Detect which cell encompasses the target text, then output its [x, y] center coordinate. 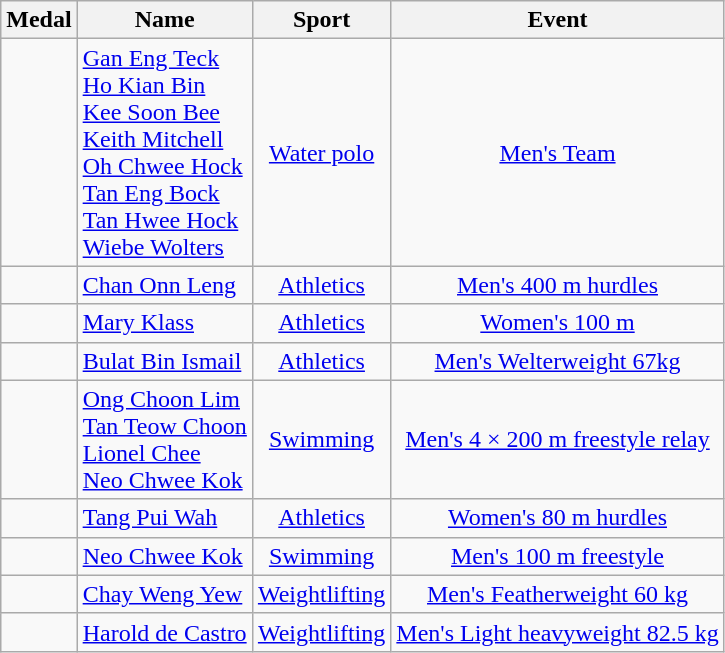
Men's 100 m freestyle [558, 556]
Mary Klass [164, 323]
Women's 100 m [558, 323]
Men's 4 × 200 m freestyle relay [558, 440]
Harold de Castro [164, 632]
Water polo [321, 152]
Men's Light heavyweight 82.5 kg [558, 632]
Bulat Bin Ismail [164, 361]
Name [164, 20]
Ong Choon LimTan Teow ChoonLionel CheeNeo Chwee Kok [164, 440]
Women's 80 m hurdles [558, 518]
Chay Weng Yew [164, 594]
Chan Onn Leng [164, 285]
Sport [321, 20]
Gan Eng TeckHo Kian BinKee Soon BeeKeith MitchellOh Chwee HockTan Eng BockTan Hwee HockWiebe Wolters [164, 152]
Medal [39, 20]
Neo Chwee Kok [164, 556]
Men's Welterweight 67kg [558, 361]
Event [558, 20]
Men's 400 m hurdles [558, 285]
Men's Team [558, 152]
Tang Pui Wah [164, 518]
Men's Featherweight 60 kg [558, 594]
